Detect which cell encompasses the target text, then output its [X, Y] center coordinate. 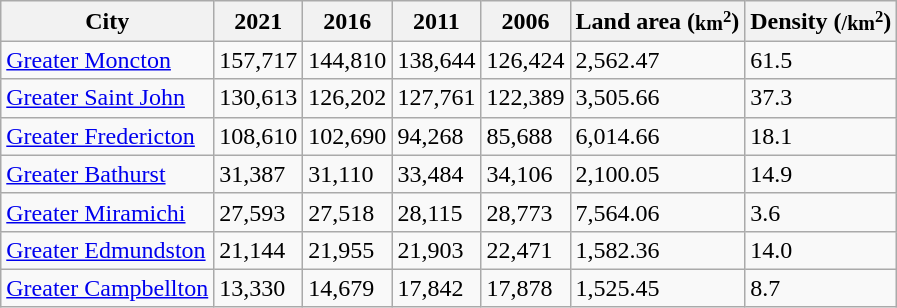
130,613 [258, 98]
144,810 [348, 60]
102,690 [348, 136]
94,268 [436, 136]
17,878 [526, 288]
122,389 [526, 98]
Greater Bathurst [108, 174]
21,144 [258, 250]
14.0 [821, 250]
Greater Miramichi [108, 212]
Greater Campbellton [108, 288]
14,679 [348, 288]
13,330 [258, 288]
14.9 [821, 174]
126,424 [526, 60]
61.5 [821, 60]
126,202 [348, 98]
18.1 [821, 136]
27,593 [258, 212]
2016 [348, 21]
Greater Saint John [108, 98]
Greater Fredericton [108, 136]
2011 [436, 21]
157,717 [258, 60]
8.7 [821, 288]
33,484 [436, 174]
31,110 [348, 174]
3.6 [821, 212]
34,106 [526, 174]
37.3 [821, 98]
28,773 [526, 212]
City [108, 21]
2,100.05 [658, 174]
22,471 [526, 250]
2021 [258, 21]
6,014.66 [658, 136]
7,564.06 [658, 212]
31,387 [258, 174]
21,903 [436, 250]
127,761 [436, 98]
1,525.45 [658, 288]
Land area (km2) [658, 21]
17,842 [436, 288]
2,562.47 [658, 60]
108,610 [258, 136]
28,115 [436, 212]
138,644 [436, 60]
27,518 [348, 212]
Greater Edmundston [108, 250]
1,582.36 [658, 250]
2006 [526, 21]
Greater Moncton [108, 60]
Density (/km2) [821, 21]
85,688 [526, 136]
21,955 [348, 250]
3,505.66 [658, 98]
